Determine the [x, y] coordinate at the center of the cell enclosing the given text.  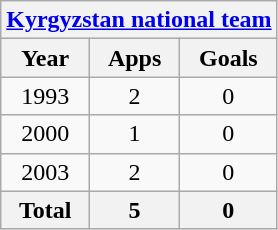
Year [46, 58]
Apps [135, 58]
2003 [46, 172]
5 [135, 210]
1993 [46, 96]
Kyrgyzstan national team [139, 20]
2000 [46, 134]
Total [46, 210]
1 [135, 134]
Goals [229, 58]
